Provide the [x, y] coordinate of the cell's center where the given text is located.  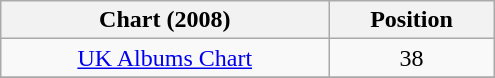
38 [412, 58]
UK Albums Chart [165, 58]
Position [412, 20]
Chart (2008) [165, 20]
